Return the (X, Y) coordinate for the center point of the cell that contains the specified text.  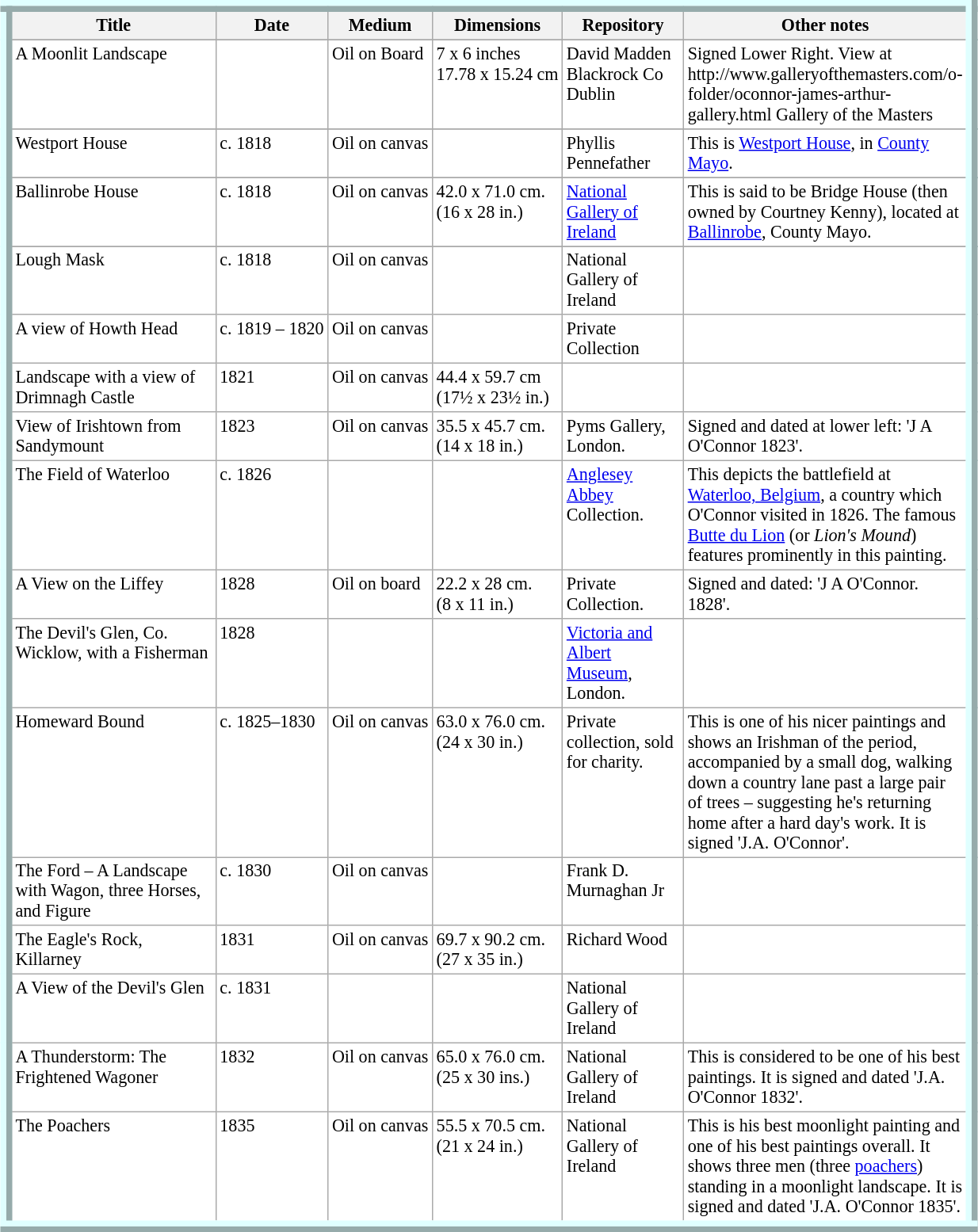
69.7 x 90.2 cm.(27 x 35 in.) (497, 949)
A View of the Devil's Glen (111, 1008)
The Field of Waterloo (111, 515)
7 x 6 inches17.78 x 15.24 cm (497, 84)
Private Collection (623, 339)
Title (111, 22)
1823 (272, 436)
Lough Mask (111, 280)
c. 1830 (272, 891)
This is considered to be one of his best paintings. It is signed and dated 'J.A. O'Connor 1832'. (828, 1078)
David MaddenBlackrock Co Dublin (623, 84)
Homeward Bound (111, 781)
Medium (380, 22)
Westport House (111, 152)
Pyms Gallery, London. (623, 436)
Signed Lower Right. View at http://www.galleryofthemasters.com/o-folder/oconnor-james-arthur-gallery.html Gallery of the Masters (828, 84)
42.0 x 71.0 cm.(16 x 28 in.) (497, 211)
65.0 x 76.0 cm.(25 x 30 ins.) (497, 1078)
Victoria and Albert Museum, London. (623, 662)
63.0 x 76.0 cm.(24 x 30 in.) (497, 781)
Dimensions (497, 22)
Ballinrobe House (111, 211)
Frank D. Murnaghan Jr (623, 891)
A Moonlit Landscape (111, 84)
44.4 x 59.7 cm(17½ x 23½ in.) (497, 387)
The Ford – A Landscape with Wagon, three Horses, and Figure (111, 891)
Signed and dated at lower left: 'J A O'Connor 1823'. (828, 436)
55.5 x 70.5 cm.(21 x 24 in.) (497, 1169)
Repository (623, 22)
The Eagle's Rock, Killarney (111, 949)
Private collection, sold for charity. (623, 781)
This is said to be Bridge House (then owned by Courtney Kenny), located at Ballinrobe, County Mayo. (828, 211)
1832 (272, 1078)
c. 1831 (272, 1008)
1821 (272, 387)
1831 (272, 949)
Anglesey Abbey Collection. (623, 515)
Private Collection. (623, 594)
Phyllis Pennefather (623, 152)
Signed and dated: 'J A O'Connor. 1828'. (828, 594)
This is Westport House, in County Mayo. (828, 152)
Richard Wood (623, 949)
Other notes (828, 22)
Date (272, 22)
c. 1826 (272, 515)
A view of Howth Head (111, 339)
35.5 x 45.7 cm.(14 x 18 in.) (497, 436)
A View on the Liffey (111, 594)
Oil on Board (380, 84)
The Poachers (111, 1169)
View of Irishtown from Sandymount (111, 436)
A Thunderstorm: The Frightened Wagoner (111, 1078)
Landscape with a view of Drimnagh Castle (111, 387)
Oil on board (380, 594)
c. 1825–1830 (272, 781)
c. 1819 – 1820 (272, 339)
The Devil's Glen, Co. Wicklow, with a Fisherman (111, 662)
1835 (272, 1169)
22.2 x 28 cm.(8 x 11 in.) (497, 594)
